Return [x, y] of the center of cell containing provided text 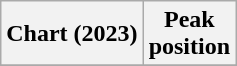
Chart (2023) [72, 34]
Peakposition [189, 34]
